Extract the [x, y] coordinate from the center of the cell holding the provided text.  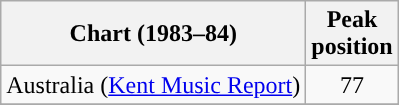
Chart (1983–84) [154, 34]
Australia (Kent Music Report) [154, 85]
Peakposition [352, 34]
77 [352, 85]
